From the cell containing the given text, extract its center point as [x, y] coordinate. 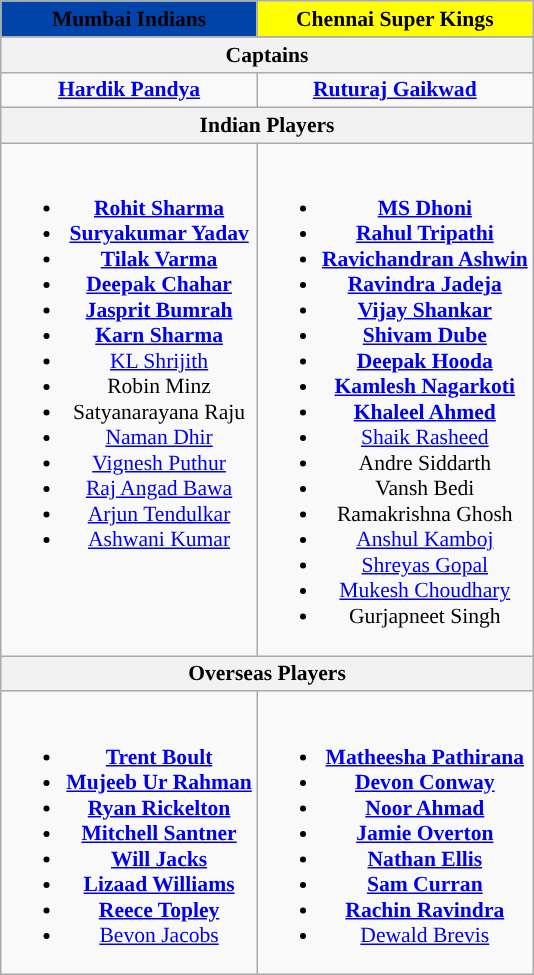
Indian Players [266, 126]
Mumbai Indians [129, 19]
Hardik Pandya [129, 90]
Ruturaj Gaikwad [395, 90]
Chennai Super Kings [395, 19]
Matheesha PathiranaDevon ConwayNoor AhmadJamie OvertonNathan EllisSam CurranRachin RavindraDewald Brevis [395, 832]
Overseas Players [266, 674]
Trent BoultMujeeb Ur RahmanRyan RickeltonMitchell SantnerWill JacksLizaad WilliamsReece TopleyBevon Jacobs [129, 832]
Captains [266, 54]
